Capture the cell that displays the provided text and extract its [x, y] central coordinate. 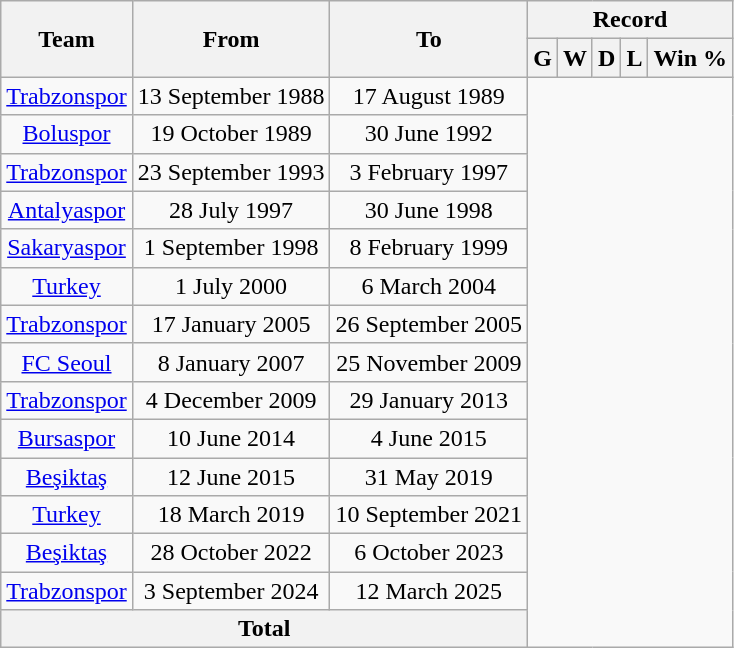
3 February 1997 [429, 172]
L [634, 58]
Boluspor [67, 134]
29 January 2013 [429, 400]
3 September 2024 [231, 591]
G [543, 58]
12 March 2025 [429, 591]
30 June 1992 [429, 134]
28 July 1997 [231, 210]
8 February 1999 [429, 248]
To [429, 39]
25 November 2009 [429, 362]
17 August 1989 [429, 96]
18 March 2019 [231, 515]
Sakaryaspor [67, 248]
D [606, 58]
23 September 1993 [231, 172]
Total [264, 629]
6 October 2023 [429, 553]
Bursaspor [67, 438]
12 June 2015 [231, 477]
19 October 1989 [231, 134]
W [574, 58]
FC Seoul [67, 362]
26 September 2005 [429, 324]
Team [67, 39]
10 June 2014 [231, 438]
17 January 2005 [231, 324]
1 September 1998 [231, 248]
Antalyaspor [67, 210]
13 September 1988 [231, 96]
Win % [690, 58]
Record [630, 20]
8 January 2007 [231, 362]
4 June 2015 [429, 438]
From [231, 39]
30 June 1998 [429, 210]
4 December 2009 [231, 400]
6 March 2004 [429, 286]
28 October 2022 [231, 553]
1 July 2000 [231, 286]
10 September 2021 [429, 515]
31 May 2019 [429, 477]
